Identify which cell holds the provided text, then report its (X, Y) central coordinate. 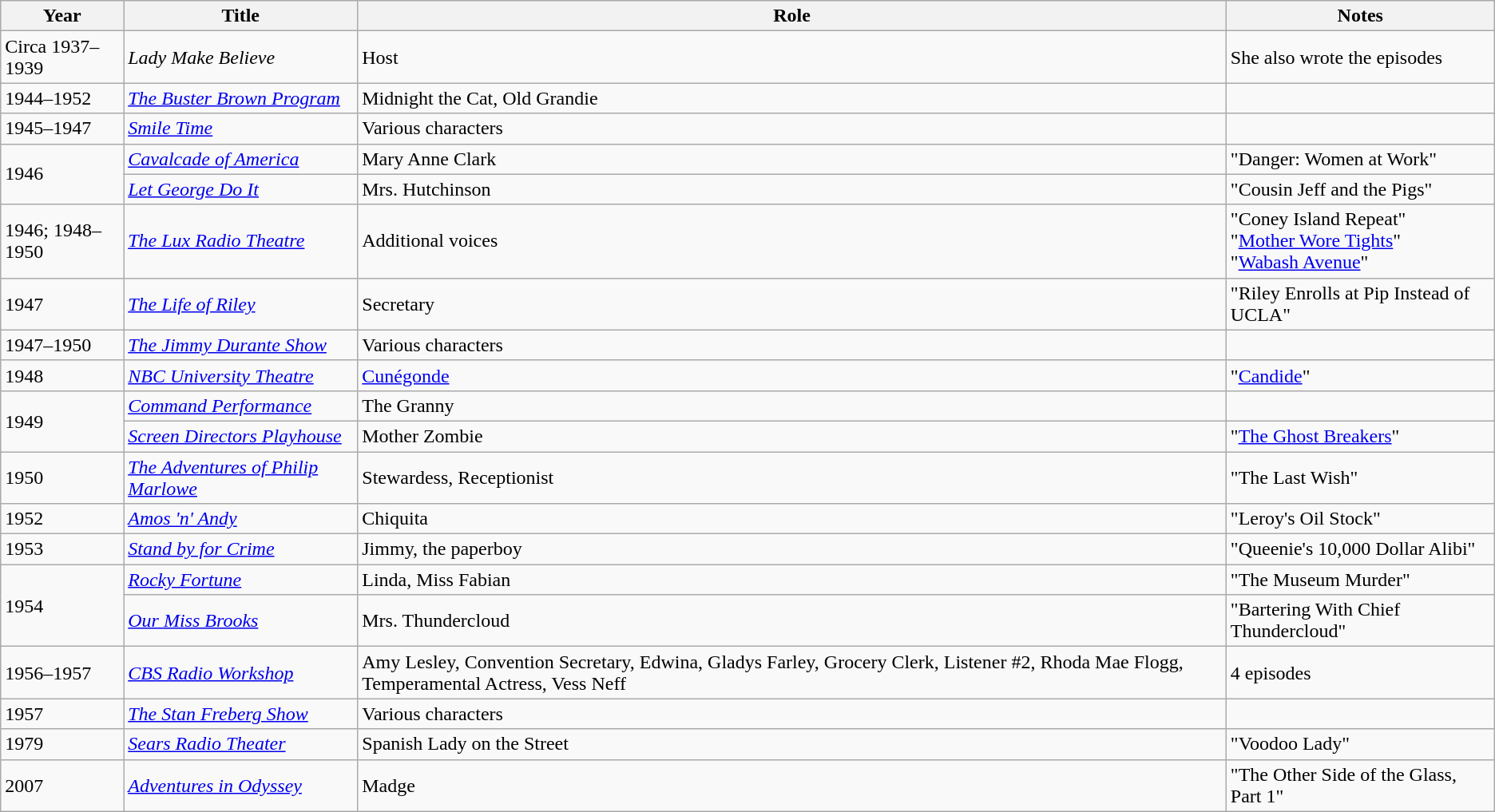
Circa 1937–1939 (62, 57)
The Granny (792, 406)
1952 (62, 519)
1954 (62, 605)
Year (62, 16)
1948 (62, 375)
"Riley Enrolls at Pip Instead of UCLA" (1360, 303)
Jimmy, the paperboy (792, 549)
1946 (62, 174)
Madge (792, 786)
1950 (62, 477)
Amy Lesley, Convention Secretary, Edwina, Gladys Farley, Grocery Clerk, Listener #2, Rhoda Mae Flogg, Temperamental Actress, Vess Neff (792, 672)
Cunégonde (792, 375)
Command Performance (241, 406)
2007 (62, 786)
"Queenie's 10,000 Dollar Alibi" (1360, 549)
The Lux Radio Theatre (241, 241)
"Voodoo Lady" (1360, 744)
The Jimmy Durante Show (241, 345)
Rocky Fortune (241, 580)
Mrs. Hutchinson (792, 189)
Our Miss Brooks (241, 621)
Adventures in Odyssey (241, 786)
1944–1952 (62, 98)
Lady Make Believe (241, 57)
1949 (62, 421)
Additional voices (792, 241)
1947–1950 (62, 345)
4 episodes (1360, 672)
Mother Zombie (792, 436)
Linda, Miss Fabian (792, 580)
Sears Radio Theater (241, 744)
She also wrote the episodes (1360, 57)
NBC University Theatre (241, 375)
"Danger: Women at Work" (1360, 159)
The Stan Freberg Show (241, 714)
"Bartering With Chief Thundercloud" (1360, 621)
1947 (62, 303)
Title (241, 16)
"The Museum Murder" (1360, 580)
Notes (1360, 16)
Role (792, 16)
"Coney Island Repeat""Mother Wore Tights""Wabash Avenue" (1360, 241)
"The Ghost Breakers" (1360, 436)
Stewardess, Receptionist (792, 477)
1957 (62, 714)
Secretary (792, 303)
Mary Anne Clark (792, 159)
Mrs. Thundercloud (792, 621)
The Buster Brown Program (241, 98)
Stand by for Crime (241, 549)
1953 (62, 549)
The Adventures of Philip Marlowe (241, 477)
Amos 'n' Andy (241, 519)
Cavalcade of America (241, 159)
Midnight the Cat, Old Grandie (792, 98)
1946; 1948–1950 (62, 241)
"Candide" (1360, 375)
Host (792, 57)
1956–1957 (62, 672)
1945–1947 (62, 129)
Let George Do It (241, 189)
Screen Directors Playhouse (241, 436)
Smile Time (241, 129)
Spanish Lady on the Street (792, 744)
1979 (62, 744)
"Leroy's Oil Stock" (1360, 519)
The Life of Riley (241, 303)
"Cousin Jeff and the Pigs" (1360, 189)
Chiquita (792, 519)
"The Last Wish" (1360, 477)
"The Other Side of the Glass, Part 1" (1360, 786)
CBS Radio Workshop (241, 672)
